Output the (X, Y) coordinate of the center of the cell containing the given text.  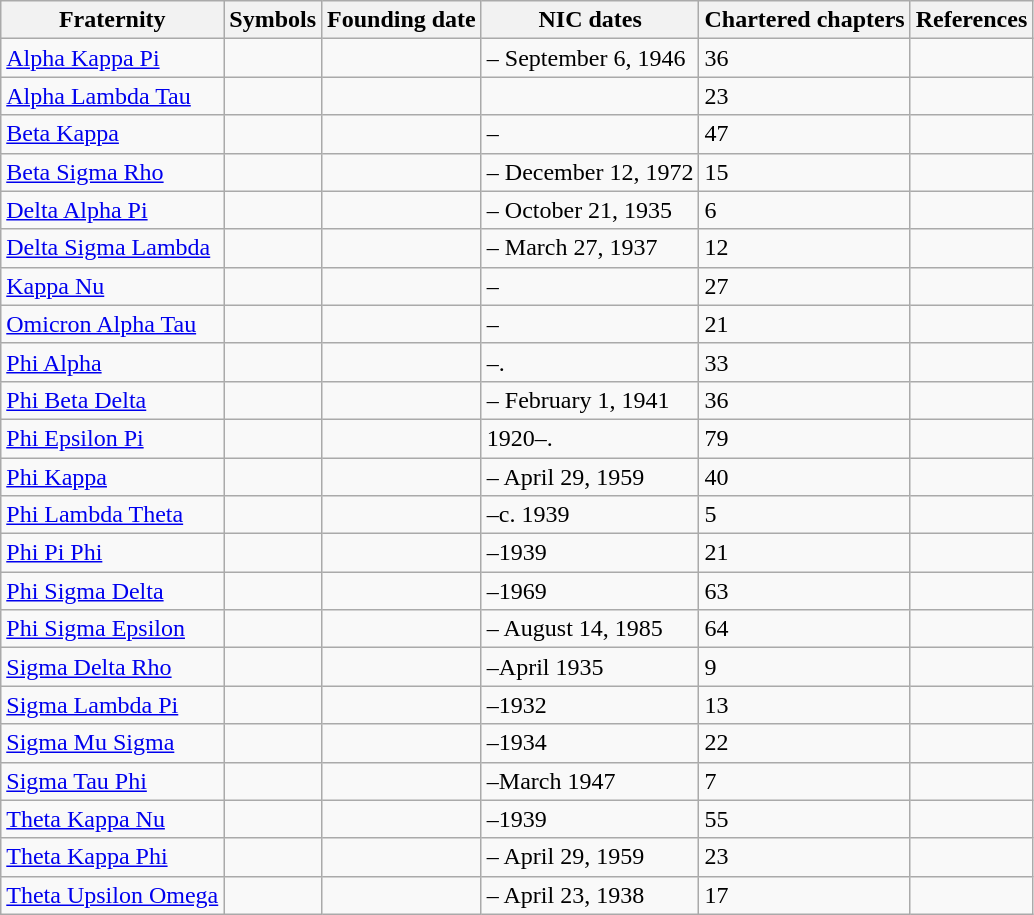
– February 1, 1941 (590, 400)
Delta Sigma Lambda (112, 248)
33 (804, 362)
7 (804, 781)
1920–. (590, 438)
Sigma Lambda Pi (112, 705)
Phi Beta Delta (112, 400)
NIC dates (590, 20)
– March 27, 1937 (590, 248)
Beta Sigma Rho (112, 172)
Alpha Kappa Pi (112, 58)
22 (804, 743)
Phi Alpha (112, 362)
Phi Sigma Epsilon (112, 629)
Alpha Lambda Tau (112, 96)
79 (804, 438)
–March 1947 (590, 781)
References (972, 20)
Phi Epsilon Pi (112, 438)
Phi Pi Phi (112, 553)
Founding date (402, 20)
– October 21, 1935 (590, 210)
Symbols (273, 20)
Theta Kappa Phi (112, 857)
64 (804, 629)
9 (804, 667)
Omicron Alpha Tau (112, 324)
– August 14, 1985 (590, 629)
– December 12, 1972 (590, 172)
55 (804, 819)
Phi Lambda Theta (112, 515)
–1932 (590, 705)
Delta Alpha Pi (112, 210)
63 (804, 591)
–1969 (590, 591)
–April 1935 (590, 667)
Sigma Mu Sigma (112, 743)
13 (804, 705)
27 (804, 286)
6 (804, 210)
Kappa Nu (112, 286)
Phi Sigma Delta (112, 591)
Beta Kappa (112, 134)
15 (804, 172)
17 (804, 895)
Phi Kappa (112, 477)
12 (804, 248)
47 (804, 134)
– April 23, 1938 (590, 895)
Sigma Tau Phi (112, 781)
–1934 (590, 743)
Sigma Delta Rho (112, 667)
Fraternity (112, 20)
Theta Kappa Nu (112, 819)
Theta Upsilon Omega (112, 895)
5 (804, 515)
– September 6, 1946 (590, 58)
–c. 1939 (590, 515)
Chartered chapters (804, 20)
40 (804, 477)
–. (590, 362)
